Pinpoint the cell where the given text exists, returning its [x, y] midpoint coordinate. 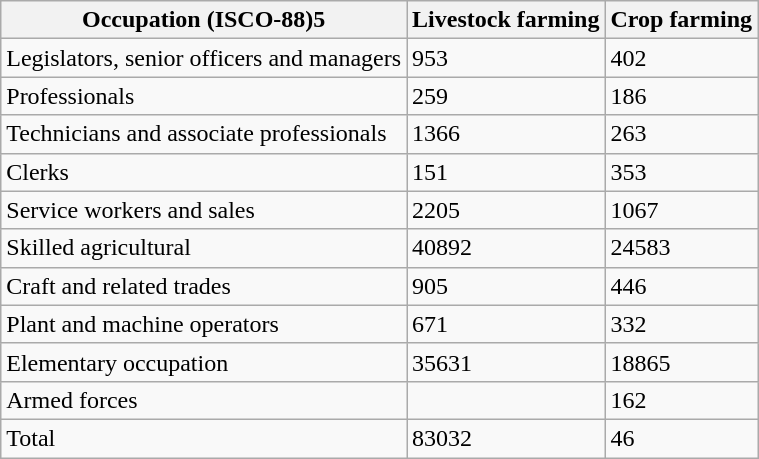
Plant and machine operators [204, 324]
Service workers and sales [204, 210]
259 [506, 96]
Professionals [204, 96]
Livestock farming [506, 20]
186 [682, 96]
Legislators, senior officers and managers [204, 58]
Clerks [204, 172]
40892 [506, 248]
Armed forces [204, 400]
Skilled agricultural [204, 248]
151 [506, 172]
Occupation (ISCO-88)5 [204, 20]
Crop farming [682, 20]
18865 [682, 362]
46 [682, 438]
35631 [506, 362]
446 [682, 286]
Total [204, 438]
162 [682, 400]
953 [506, 58]
263 [682, 134]
Craft and related trades [204, 286]
353 [682, 172]
1366 [506, 134]
671 [506, 324]
Elementary occupation [204, 362]
2205 [506, 210]
402 [682, 58]
1067 [682, 210]
332 [682, 324]
24583 [682, 248]
Technicians and associate professionals [204, 134]
905 [506, 286]
83032 [506, 438]
